From the cell containing the given text, extract its center point as [x, y] coordinate. 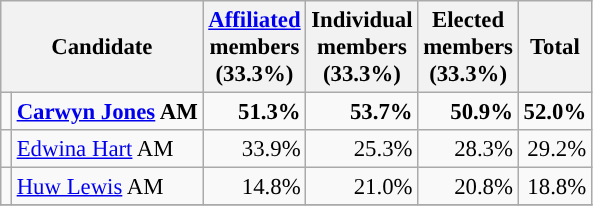
51.3% [254, 112]
50.9% [468, 112]
Candidate [102, 47]
21.0% [362, 187]
Elected members (33.3%) [468, 47]
29.2% [554, 149]
28.3% [468, 149]
52.0% [554, 112]
25.3% [362, 149]
Affiliated members (33.3%) [254, 47]
20.8% [468, 187]
Edwina Hart AM [107, 149]
14.8% [254, 187]
Carwyn Jones AM [107, 112]
53.7% [362, 112]
33.9% [254, 149]
Individual members (33.3%) [362, 47]
Huw Lewis AM [107, 187]
Total [554, 47]
18.8% [554, 187]
